Determine the (X, Y) coordinate at the center of the cell enclosing the given text.  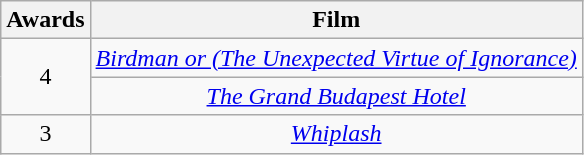
The Grand Budapest Hotel (336, 96)
Whiplash (336, 134)
4 (46, 77)
Birdman or (The Unexpected Virtue of Ignorance) (336, 58)
3 (46, 134)
Film (336, 20)
Awards (46, 20)
